Return (x, y) of the center of cell containing provided text 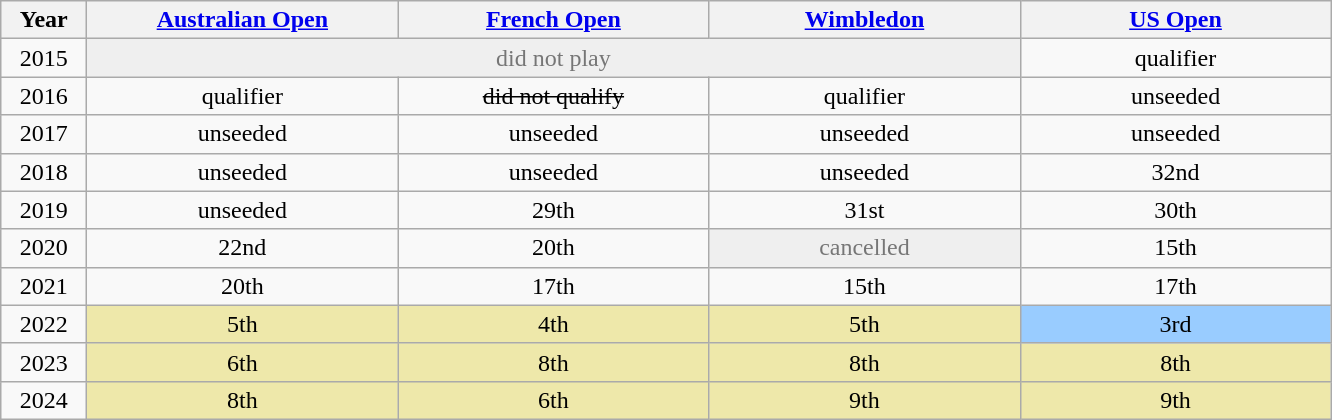
cancelled (864, 248)
2017 (44, 134)
2020 (44, 248)
3rd (1176, 324)
US Open (1176, 20)
Wimbledon (864, 20)
31st (864, 210)
2018 (44, 172)
22nd (242, 248)
4th (554, 324)
2023 (44, 362)
2016 (44, 96)
French Open (554, 20)
2019 (44, 210)
2024 (44, 400)
29th (554, 210)
30th (1176, 210)
did not qualify (554, 96)
did not play (554, 58)
2015 (44, 58)
Year (44, 20)
2022 (44, 324)
32nd (1176, 172)
2021 (44, 286)
Australian Open (242, 20)
